Provide the [X, Y] coordinate of the cell's center where the given text is located.  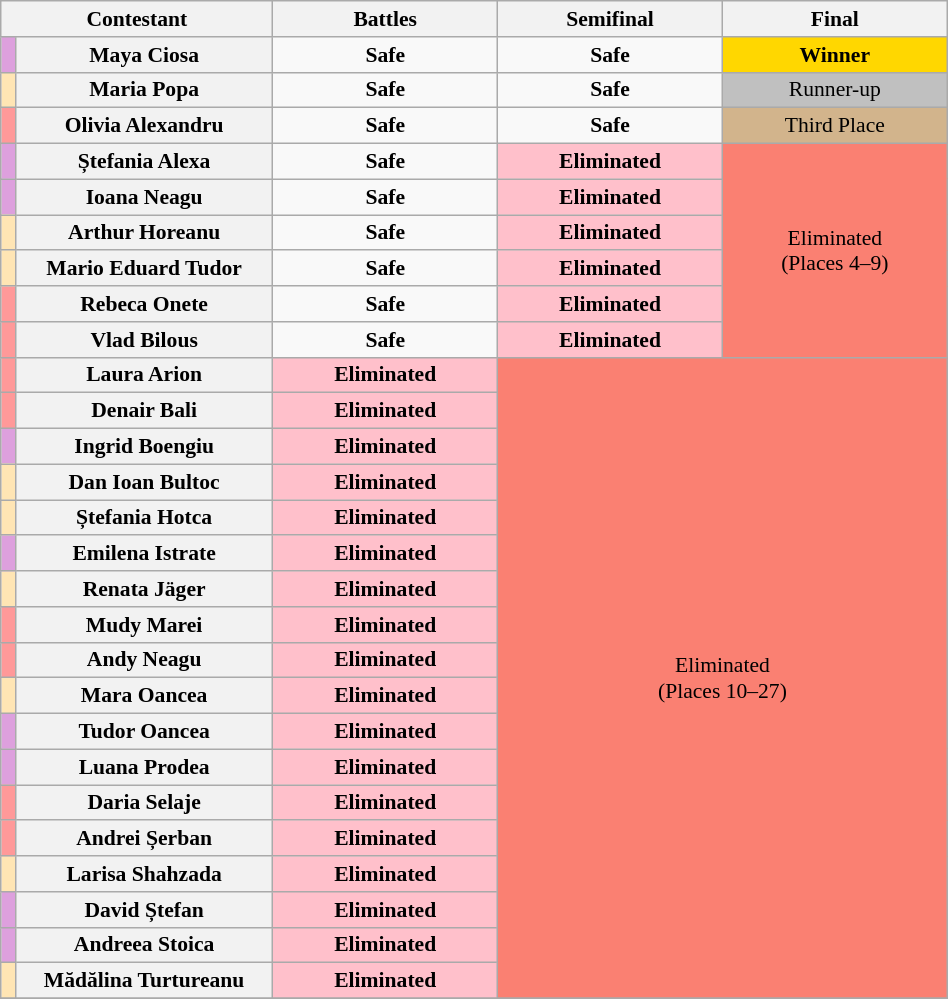
Mădălina Turtureanu [144, 981]
Contestant [137, 19]
Eliminated (Places 4–9) [834, 251]
Winner [834, 55]
Rebeca Onete [144, 304]
Runner-up [834, 90]
Mudy Marei [144, 625]
Tudor Oancea [144, 732]
Luana Prodea [144, 767]
Laura Arion [144, 375]
Mara Oancea [144, 696]
Olivia Alexandru [144, 126]
Larisa Shahzada [144, 874]
Final [834, 19]
Mario Eduard Tudor [144, 269]
Ștefania Hotca [144, 518]
Andrei Șerban [144, 839]
Dan Ioan Bultoc [144, 482]
Andreea Stoica [144, 945]
Semifinal [610, 19]
Arthur Horeanu [144, 233]
Ioana Neagu [144, 197]
David Ștefan [144, 910]
Renata Jäger [144, 589]
Third Place [834, 126]
Denair Bali [144, 411]
Andy Neagu [144, 660]
Maria Popa [144, 90]
Maya Ciosa [144, 55]
Ștefania Alexa [144, 162]
Ingrid Boengiu [144, 447]
Eliminated (Places 10–27) [723, 678]
Daria Selaje [144, 803]
Battles [386, 19]
Emilena Istrate [144, 554]
Vlad Bilous [144, 340]
